Detect which cell encompasses the target text, then output its [X, Y] center coordinate. 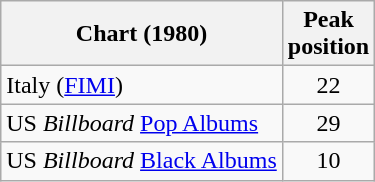
Chart (1980) [142, 34]
Italy (FIMI) [142, 85]
US Billboard Black Albums [142, 161]
22 [328, 85]
Peakposition [328, 34]
10 [328, 161]
US Billboard Pop Albums [142, 123]
29 [328, 123]
